Scan for the cell matching the given text and deliver its (x, y) coordinate at center. 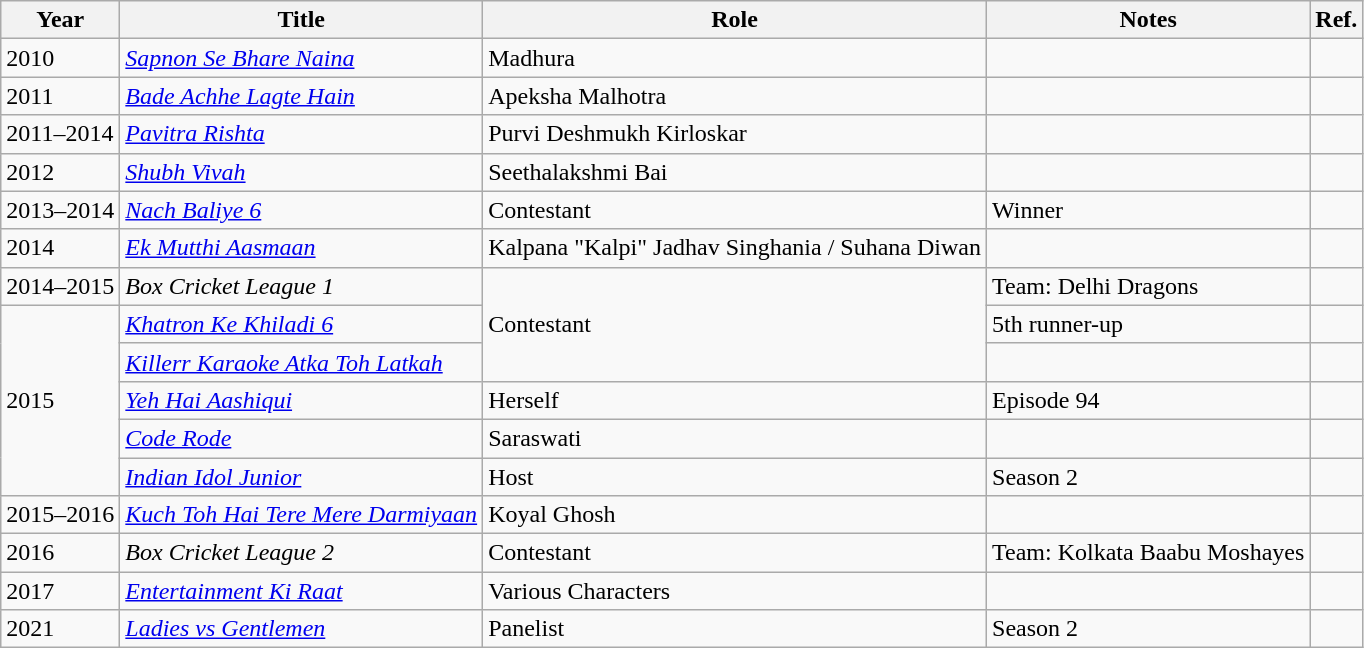
Shubh Vivah (302, 172)
2010 (60, 58)
Team: Kolkata Baabu Moshayes (1148, 553)
2011 (60, 96)
Code Rode (302, 438)
Koyal Ghosh (735, 515)
2013–2014 (60, 210)
Year (60, 20)
Nach Baliye 6 (302, 210)
Winner (1148, 210)
Role (735, 20)
2014 (60, 248)
Notes (1148, 20)
Team: Delhi Dragons (1148, 286)
Kalpana "Kalpi" Jadhav Singhania / Suhana Diwan (735, 248)
Host (735, 477)
Box Cricket League 1 (302, 286)
Box Cricket League 2 (302, 553)
Apeksha Malhotra (735, 96)
2016 (60, 553)
Indian Idol Junior (302, 477)
2021 (60, 629)
Purvi Deshmukh Kirloskar (735, 134)
Saraswati (735, 438)
Herself (735, 400)
Ek Mutthi Aasmaan (302, 248)
2012 (60, 172)
Episode 94 (1148, 400)
2017 (60, 591)
2014–2015 (60, 286)
Various Characters (735, 591)
5th runner-up (1148, 324)
Killerr Karaoke Atka Toh Latkah (302, 362)
Madhura (735, 58)
2015 (60, 400)
Khatron Ke Khiladi 6 (302, 324)
Bade Achhe Lagte Hain (302, 96)
Ladies vs Gentlemen (302, 629)
Panelist (735, 629)
2015–2016 (60, 515)
Entertainment Ki Raat (302, 591)
Yeh Hai Aashiqui (302, 400)
Seethalakshmi Bai (735, 172)
Title (302, 20)
2011–2014 (60, 134)
Pavitra Rishta (302, 134)
Sapnon Se Bhare Naina (302, 58)
Ref. (1336, 20)
Kuch Toh Hai Tere Mere Darmiyaan (302, 515)
